Find where the given text appears and provide that cell's center as (X, Y) coordinate. 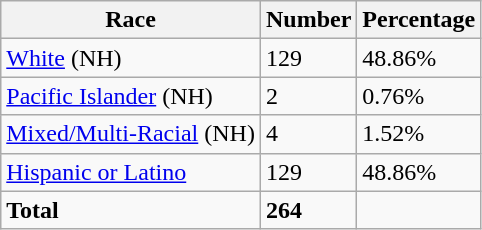
Mixed/Multi-Racial (NH) (131, 134)
Number (308, 20)
White (NH) (131, 58)
1.52% (419, 134)
Percentage (419, 20)
Total (131, 210)
4 (308, 134)
Race (131, 20)
Hispanic or Latino (131, 172)
0.76% (419, 96)
2 (308, 96)
264 (308, 210)
Pacific Islander (NH) (131, 96)
